From the cell containing the given text, extract its center point as [X, Y] coordinate. 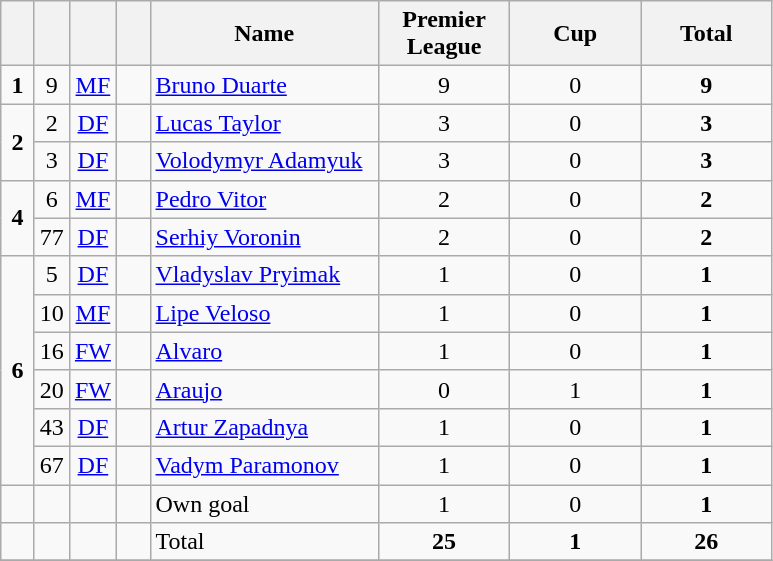
10 [52, 313]
Volodymyr Adamyuk [264, 161]
20 [52, 389]
Artur Zapadnya [264, 427]
4 [18, 218]
Vadym Paramonov [264, 465]
25 [444, 542]
26 [706, 542]
16 [52, 351]
Cup [576, 34]
Lucas Taylor [264, 123]
Name [264, 34]
5 [52, 275]
Vladyslav Pryimak [264, 275]
Alvaro [264, 351]
67 [52, 465]
Serhiy Voronin [264, 237]
Premier League [444, 34]
43 [52, 427]
Araujo [264, 389]
Lipe Veloso [264, 313]
Own goal [264, 503]
Bruno Duarte [264, 85]
77 [52, 237]
Pedro Vitor [264, 199]
